Output the (x, y) coordinate of the center of the cell containing the given text.  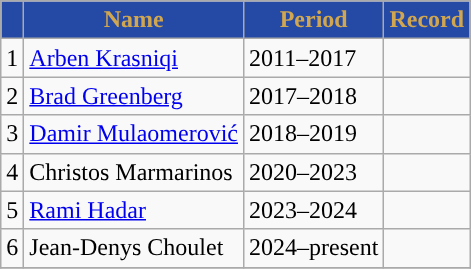
Brad Greenberg (134, 96)
Record (427, 20)
2024–present (313, 248)
Damir Mulaomerović (134, 134)
Period (313, 20)
Jean-Denys Choulet (134, 248)
4 (12, 172)
2 (12, 96)
Christos Marmarinos (134, 172)
2011–2017 (313, 58)
2020–2023 (313, 172)
3 (12, 134)
5 (12, 210)
1 (12, 58)
2017–2018 (313, 96)
Name (134, 20)
Arben Krasniqi (134, 58)
Rami Hadar (134, 210)
2018–2019 (313, 134)
2023–2024 (313, 210)
6 (12, 248)
